Scan for the cell matching the given text and deliver its (X, Y) coordinate at center. 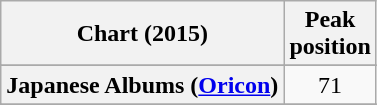
Chart (2015) (142, 34)
Japanese Albums (Oricon) (142, 85)
71 (330, 85)
Peakposition (330, 34)
